Scan for the cell matching the given text and deliver its (x, y) coordinate at center. 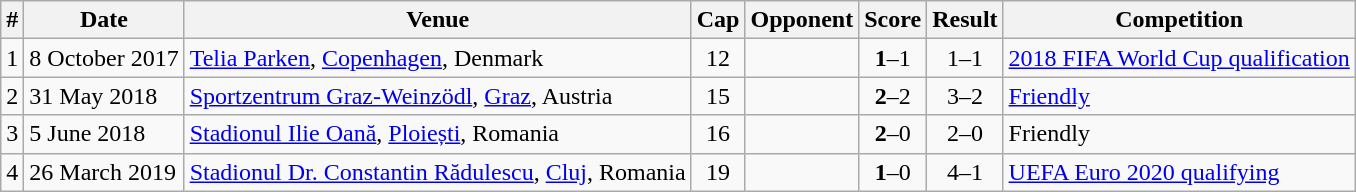
Telia Parken, Copenhagen, Denmark (438, 58)
Result (965, 20)
26 March 2019 (104, 172)
Stadionul Dr. Constantin Rădulescu, Cluj, Romania (438, 172)
31 May 2018 (104, 96)
2–2 (893, 96)
Competition (1179, 20)
2018 FIFA World Cup qualification (1179, 58)
Stadionul Ilie Oană, Ploiești, Romania (438, 134)
3–2 (965, 96)
2 (12, 96)
# (12, 20)
5 June 2018 (104, 134)
4–1 (965, 172)
16 (718, 134)
19 (718, 172)
Score (893, 20)
12 (718, 58)
Venue (438, 20)
8 October 2017 (104, 58)
1–0 (893, 172)
Sportzentrum Graz-Weinzödl, Graz, Austria (438, 96)
Date (104, 20)
Opponent (802, 20)
4 (12, 172)
Cap (718, 20)
15 (718, 96)
3 (12, 134)
1 (12, 58)
UEFA Euro 2020 qualifying (1179, 172)
